From the cell containing the given text, extract its center point as [X, Y] coordinate. 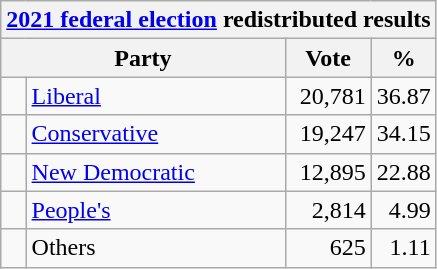
Party [143, 58]
People's [156, 210]
New Democratic [156, 172]
Liberal [156, 96]
1.11 [404, 248]
% [404, 58]
625 [328, 248]
20,781 [328, 96]
19,247 [328, 134]
2021 federal election redistributed results [218, 20]
Vote [328, 58]
34.15 [404, 134]
Others [156, 248]
4.99 [404, 210]
12,895 [328, 172]
Conservative [156, 134]
2,814 [328, 210]
22.88 [404, 172]
36.87 [404, 96]
